Scan for the cell matching the given text and deliver its [x, y] coordinate at center. 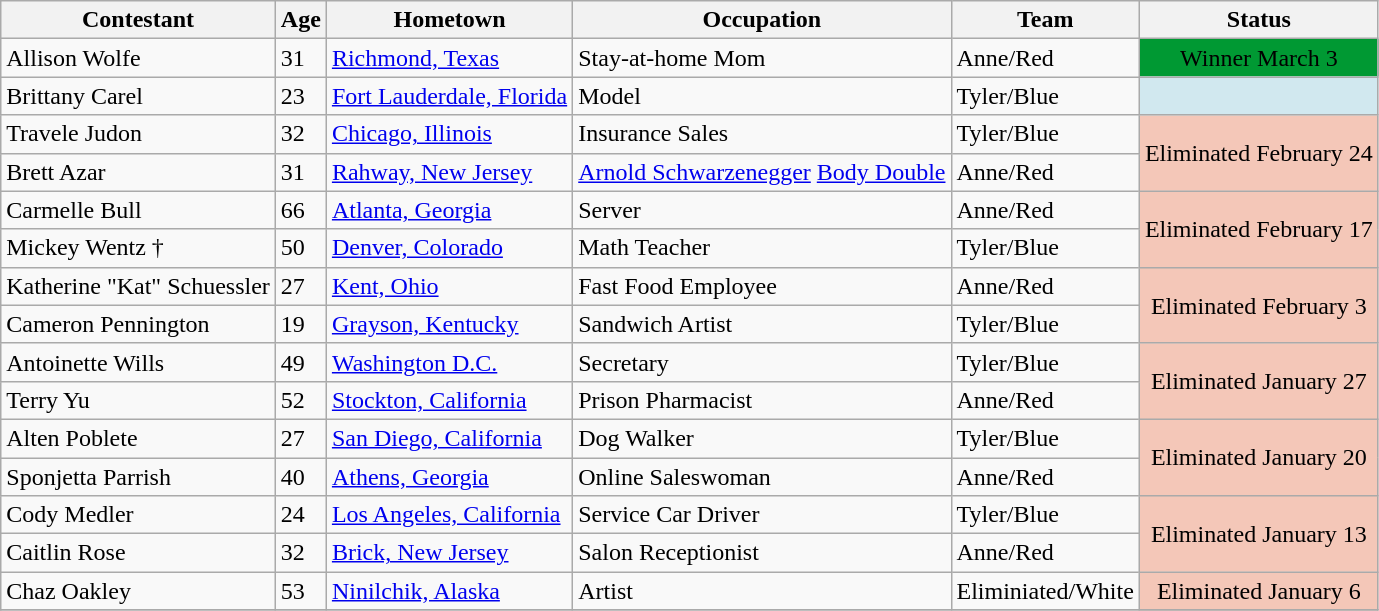
Eliminated February 24 [1258, 153]
Prison Pharmacist [762, 400]
Mickey Wentz † [138, 248]
Fort Lauderdale, Florida [449, 96]
Stay-at-home Mom [762, 58]
Eliminated January 13 [1258, 534]
Athens, Georgia [449, 477]
Rahway, New Jersey [449, 172]
Fast Food Employee [762, 286]
Model [762, 96]
Insurance Sales [762, 134]
Service Car Driver [762, 515]
53 [300, 591]
Winner March 3 [1258, 58]
Los Angeles, California [449, 515]
Stockton, California [449, 400]
Cameron Pennington [138, 324]
Carmelle Bull [138, 210]
Secretary [762, 362]
Contestant [138, 20]
Age [300, 20]
Eliminated January 20 [1258, 457]
Sandwich Artist [762, 324]
Eliminated January 6 [1258, 591]
Eliminiated/White [1045, 591]
23 [300, 96]
Richmond, Texas [449, 58]
Antoinette Wills [138, 362]
66 [300, 210]
52 [300, 400]
Kent, Ohio [449, 286]
Cody Medler [138, 515]
Terry Yu [138, 400]
Atlanta, Georgia [449, 210]
Brett Azar [138, 172]
Salon Receptionist [762, 553]
Grayson, Kentucky [449, 324]
Eliminated January 27 [1258, 381]
Hometown [449, 20]
24 [300, 515]
19 [300, 324]
Online Saleswoman [762, 477]
Server [762, 210]
Eliminated February 17 [1258, 229]
Brick, New Jersey [449, 553]
Alten Poblete [138, 438]
Eliminated February 3 [1258, 305]
Travele Judon [138, 134]
Allison Wolfe [138, 58]
Team [1045, 20]
50 [300, 248]
Status [1258, 20]
Washington D.C. [449, 362]
Sponjetta Parrish [138, 477]
Denver, Colorado [449, 248]
Occupation [762, 20]
49 [300, 362]
Ninilchik, Alaska [449, 591]
San Diego, California [449, 438]
Arnold Schwarzenegger Body Double [762, 172]
Brittany Carel [138, 96]
Chaz Oakley [138, 591]
Chicago, Illinois [449, 134]
Artist [762, 591]
40 [300, 477]
Katherine "Kat" Schuessler [138, 286]
Dog Walker [762, 438]
Math Teacher [762, 248]
Caitlin Rose [138, 553]
